Determine the [x, y] coordinate at the center of the cell enclosing the given text.  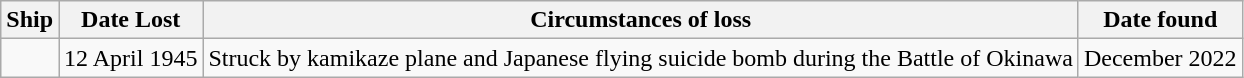
Date found [1160, 20]
December 2022 [1160, 58]
Ship [30, 20]
12 April 1945 [131, 58]
Circumstances of loss [640, 20]
Date Lost [131, 20]
Struck by kamikaze plane and Japanese flying suicide bomb during the Battle of Okinawa [640, 58]
